Provide the (x, y) coordinate of the cell's center where the given text is located.  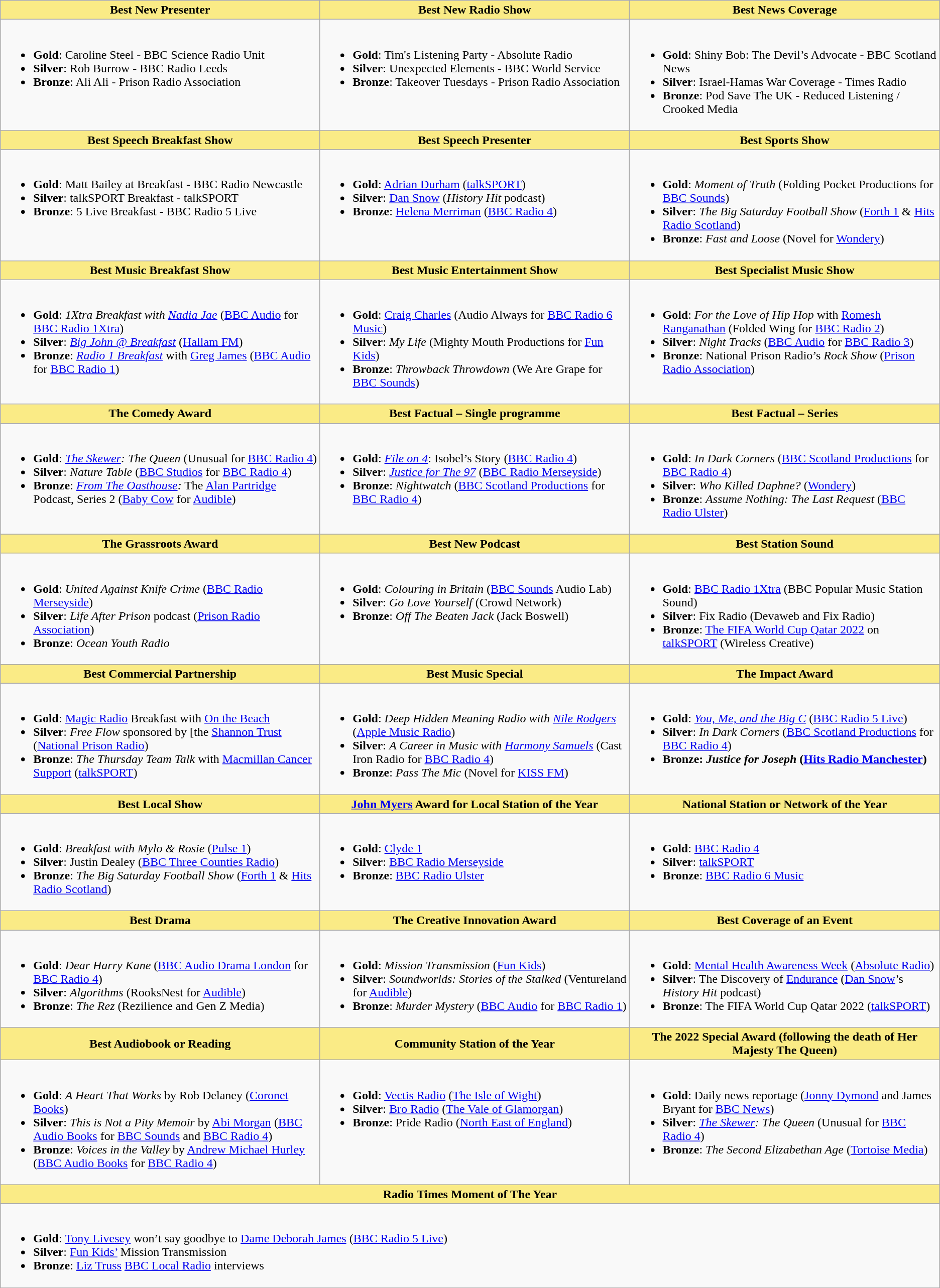
Gold: Matt Bailey at Breakfast - BBC Radio NewcastleSilver: talkSPORT Breakfast - talkSPORTBronze: 5 Live Breakfast - BBC Radio 5 Live (160, 205)
The Grassroots Award (160, 544)
John Myers Award for Local Station of the Year (475, 804)
Best Music Breakfast Show (160, 270)
The 2022 Special Award (following the death of Her Majesty The Queen) (784, 1044)
Best Speech Breakfast Show (160, 140)
The Creative Innovation Award (475, 921)
Best Music Special (475, 674)
Radio Times Moment of The Year (470, 1194)
Best Music Entertainment Show (475, 270)
Community Station of the Year (475, 1044)
Best Factual – Series (784, 414)
Gold: BBC Radio 4Silver: talkSPORTBronze: BBC Radio 6 Music (784, 862)
Best New Podcast (475, 544)
Gold: Colouring in Britain (BBC Sounds Audio Lab)Silver: Go Love Yourself (Crowd Network)Bronze: Off The Beaten Jack (Jack Boswell) (475, 608)
Gold: Tim's Listening Party - Absolute RadioSilver: Unexpected Elements - BBC World ServiceBronze: Takeover Tuesdays - Prison Radio Association (475, 75)
Best Coverage of an Event (784, 921)
Gold: Dear Harry Kane (BBC Audio Drama London for BBC Radio 4)Silver: Algorithms (RooksNest for Audible)Bronze: The Rez (Rezilience and Gen Z Media) (160, 979)
Best New Presenter (160, 10)
Best Local Show (160, 804)
Best Factual – Single programme (475, 414)
Gold: United Against Knife Crime (BBC Radio Merseyside)Silver: Life After Prison podcast (Prison Radio Association)Bronze: Ocean Youth Radio (160, 608)
Gold: Vectis Radio (The Isle of Wight)Silver: Bro Radio (The Vale of Glamorgan)Bronze: Pride Radio (North East of England) (475, 1122)
Best News Coverage (784, 10)
The Impact Award (784, 674)
Best New Radio Show (475, 10)
National Station or Network of the Year (784, 804)
Best Specialist Music Show (784, 270)
Best Drama (160, 921)
Best Station Sound (784, 544)
The Comedy Award (160, 414)
Best Sports Show (784, 140)
Best Commercial Partnership (160, 674)
Gold: Caroline Steel - BBC Science Radio UnitSilver: Rob Burrow - BBC Radio LeedsBronze: Ali Ali - Prison Radio Association (160, 75)
Gold: Clyde 1Silver: BBC Radio MerseysideBronze: BBC Radio Ulster (475, 862)
Best Speech Presenter (475, 140)
Best Audiobook or Reading (160, 1044)
Gold: Adrian Durham (talkSPORT)Silver: Dan Snow (History Hit podcast)Bronze: Helena Merriman (BBC Radio 4) (475, 205)
